Identify which cell holds the provided text, then report its (x, y) central coordinate. 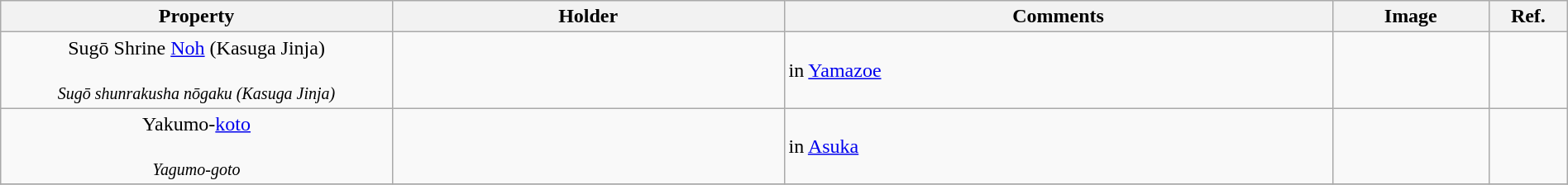
Comments (1059, 17)
in Yamazoe (1059, 70)
Ref. (1528, 17)
Yakumo-kotoYagumo-goto (197, 146)
in Asuka (1059, 146)
Holder (588, 17)
Image (1411, 17)
Property (197, 17)
Sugō Shrine Noh (Kasuga Jinja)Sugō shunrakusha nōgaku (Kasuga Jinja) (197, 70)
